Scan for the cell matching the given text and deliver its (x, y) coordinate at center. 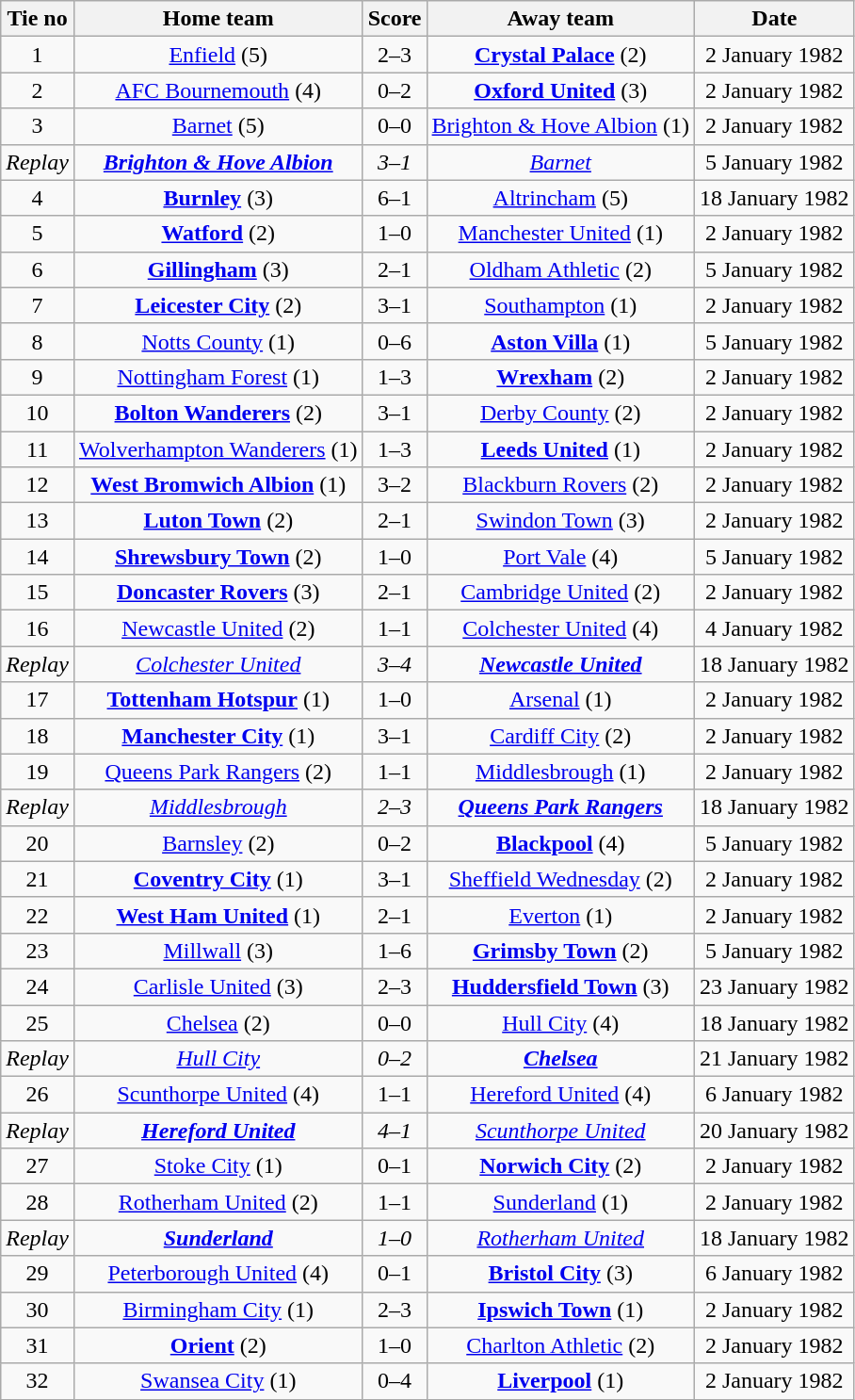
Blackpool (4) (560, 843)
3 (38, 126)
15 (38, 593)
Scunthorpe United (4) (218, 1095)
Charlton Athletic (2) (560, 1345)
Tie no (38, 19)
Cambridge United (2) (560, 593)
AFC Bournemouth (4) (218, 90)
Oldham Athletic (2) (560, 269)
23 January 1982 (774, 986)
Away team (560, 19)
Gillingham (3) (218, 269)
22 (38, 915)
29 (38, 1274)
Hereford United (218, 1131)
Stoke City (1) (218, 1166)
1–6 (395, 951)
Chelsea (560, 1059)
West Ham United (1) (218, 915)
30 (38, 1310)
Hereford United (4) (560, 1095)
1 (38, 55)
27 (38, 1166)
9 (38, 377)
Leeds United (1) (560, 449)
20 (38, 843)
Barnet (560, 162)
Blackburn Rovers (2) (560, 485)
Wolverhampton Wanderers (1) (218, 449)
Burnley (3) (218, 198)
Liverpool (1) (560, 1381)
Brighton & Hove Albion (218, 162)
Orient (2) (218, 1345)
Swindon Town (3) (560, 521)
Rotherham United (2) (218, 1202)
Coventry City (1) (218, 879)
Bristol City (3) (560, 1274)
Manchester City (1) (218, 736)
Notts County (1) (218, 341)
Norwich City (2) (560, 1166)
Rotherham United (560, 1238)
Chelsea (2) (218, 1022)
4 (38, 198)
Queens Park Rangers (560, 807)
Ipswich Town (1) (560, 1310)
Everton (1) (560, 915)
3–4 (395, 664)
Enfield (5) (218, 55)
Peterborough United (4) (218, 1274)
21 (38, 879)
Carlisle United (3) (218, 986)
23 (38, 951)
Date (774, 19)
Derby County (2) (560, 413)
4 January 1982 (774, 628)
5 (38, 234)
18 (38, 736)
Watford (2) (218, 234)
Newcastle United (560, 664)
Doncaster Rovers (3) (218, 593)
Nottingham Forest (1) (218, 377)
Manchester United (1) (560, 234)
Home team (218, 19)
West Bromwich Albion (1) (218, 485)
Scunthorpe United (560, 1131)
0–6 (395, 341)
Swansea City (1) (218, 1381)
Sunderland (218, 1238)
Leicester City (2) (218, 305)
28 (38, 1202)
Birmingham City (1) (218, 1310)
Hull City (4) (560, 1022)
13 (38, 521)
19 (38, 772)
Newcastle United (2) (218, 628)
Middlesbrough (1) (560, 772)
17 (38, 700)
11 (38, 449)
0–4 (395, 1381)
Barnet (5) (218, 126)
8 (38, 341)
Colchester United (4) (560, 628)
16 (38, 628)
10 (38, 413)
12 (38, 485)
7 (38, 305)
Shrewsbury Town (2) (218, 557)
21 January 1982 (774, 1059)
Sheffield Wednesday (2) (560, 879)
32 (38, 1381)
Southampton (1) (560, 305)
24 (38, 986)
26 (38, 1095)
Score (395, 19)
Arsenal (1) (560, 700)
14 (38, 557)
Oxford United (3) (560, 90)
Brighton & Hove Albion (1) (560, 126)
Luton Town (2) (218, 521)
Huddersfield Town (3) (560, 986)
25 (38, 1022)
31 (38, 1345)
20 January 1982 (774, 1131)
Middlesbrough (218, 807)
Grimsby Town (2) (560, 951)
3–2 (395, 485)
6 (38, 269)
2 (38, 90)
Hull City (218, 1059)
Tottenham Hotspur (1) (218, 700)
Aston Villa (1) (560, 341)
Bolton Wanderers (2) (218, 413)
Crystal Palace (2) (560, 55)
Sunderland (1) (560, 1202)
Wrexham (2) (560, 377)
4–1 (395, 1131)
Queens Park Rangers (2) (218, 772)
Port Vale (4) (560, 557)
6–1 (395, 198)
Colchester United (218, 664)
Cardiff City (2) (560, 736)
Barnsley (2) (218, 843)
Altrincham (5) (560, 198)
Millwall (3) (218, 951)
